Search for the cell housing the specified text and yield its (X, Y) center coordinate. 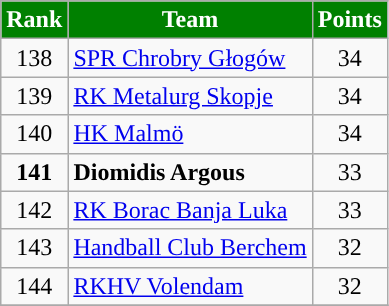
141 (34, 172)
HK Malmö (190, 134)
Team (190, 20)
Diomidis Argous (190, 172)
139 (34, 96)
RKHV Volendam (190, 286)
Points (350, 20)
Rank (34, 20)
Handball Club Berchem (190, 248)
143 (34, 248)
142 (34, 210)
RK Metalurg Skopje (190, 96)
SPR Chrobry Głogów (190, 58)
138 (34, 58)
144 (34, 286)
140 (34, 134)
RK Borac Banja Luka (190, 210)
